Locate the cell with the specified text and output its [x, y] center coordinate. 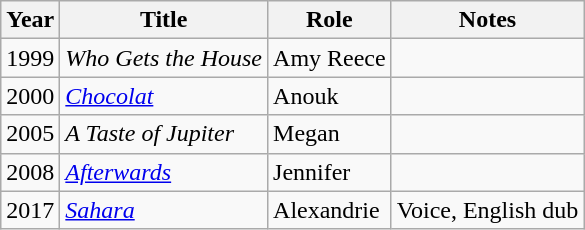
2008 [30, 172]
2017 [30, 210]
Sahara [164, 210]
1999 [30, 58]
Notes [488, 20]
Afterwards [164, 172]
Megan [330, 134]
2005 [30, 134]
Amy Reece [330, 58]
Role [330, 20]
Chocolat [164, 96]
A Taste of Jupiter [164, 134]
Jennifer [330, 172]
2000 [30, 96]
Alexandrie [330, 210]
Voice, English dub [488, 210]
Anouk [330, 96]
Year [30, 20]
Who Gets the House [164, 58]
Title [164, 20]
